Identify which cell holds the provided text, then report its (X, Y) central coordinate. 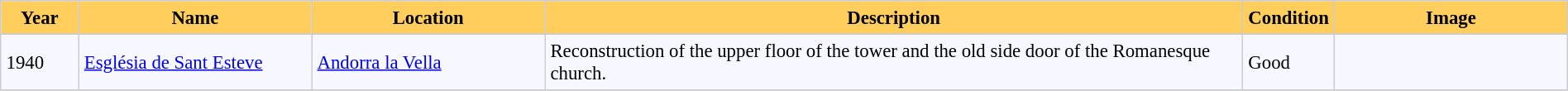
Andorra la Vella (428, 62)
Good (1288, 62)
Location (428, 17)
Església de Sant Esteve (195, 62)
Year (40, 17)
Reconstruction of the upper floor of the tower and the old side door of the Romanesque church. (894, 62)
Name (195, 17)
1940 (40, 62)
Description (894, 17)
Condition (1288, 17)
Image (1451, 17)
